Determine the (X, Y) coordinate at the center of the cell enclosing the given text.  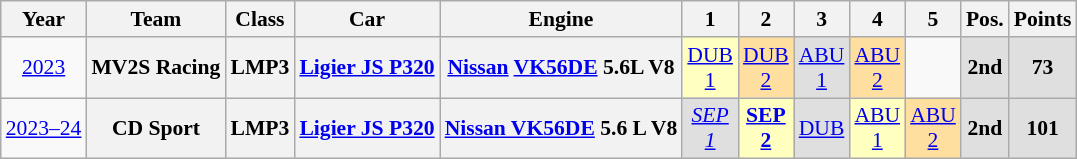
SEP2 (766, 128)
2 (766, 19)
Points (1043, 19)
Car (366, 19)
DUB2 (766, 68)
Class (260, 19)
2023–24 (44, 128)
2023 (44, 68)
Nissan VK56DE 5.6L V8 (562, 68)
Nissan VK56DE 5.6 L V8 (562, 128)
101 (1043, 128)
1 (710, 19)
DUB (822, 128)
4 (877, 19)
Engine (562, 19)
Team (156, 19)
SEP1 (710, 128)
MV2S Racing (156, 68)
5 (933, 19)
Year (44, 19)
CD Sport (156, 128)
Pos. (985, 19)
73 (1043, 68)
DUB1 (710, 68)
3 (822, 19)
